Find where the given text appears and provide that cell's center as (X, Y) coordinate. 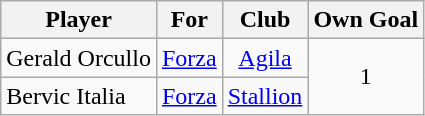
Stallion (265, 96)
Bervic Italia (79, 96)
For (189, 20)
Player (79, 20)
Gerald Orcullo (79, 58)
Own Goal (366, 20)
1 (366, 77)
Agila (265, 58)
Club (265, 20)
